Locate the cell with the specified text and output its [x, y] center coordinate. 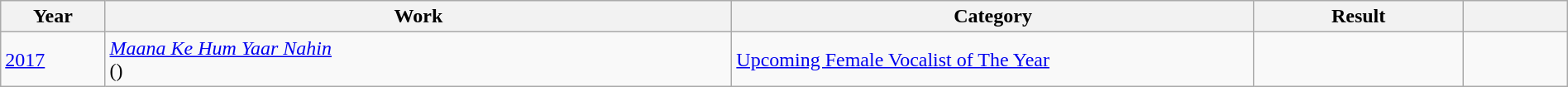
Result [1358, 17]
Category [993, 17]
Year [53, 17]
Upcoming Female Vocalist of The Year [993, 60]
Work [418, 17]
2017 [53, 60]
Maana Ke Hum Yaar Nahin () [418, 60]
